Search for the cell housing the specified text and yield its [x, y] center coordinate. 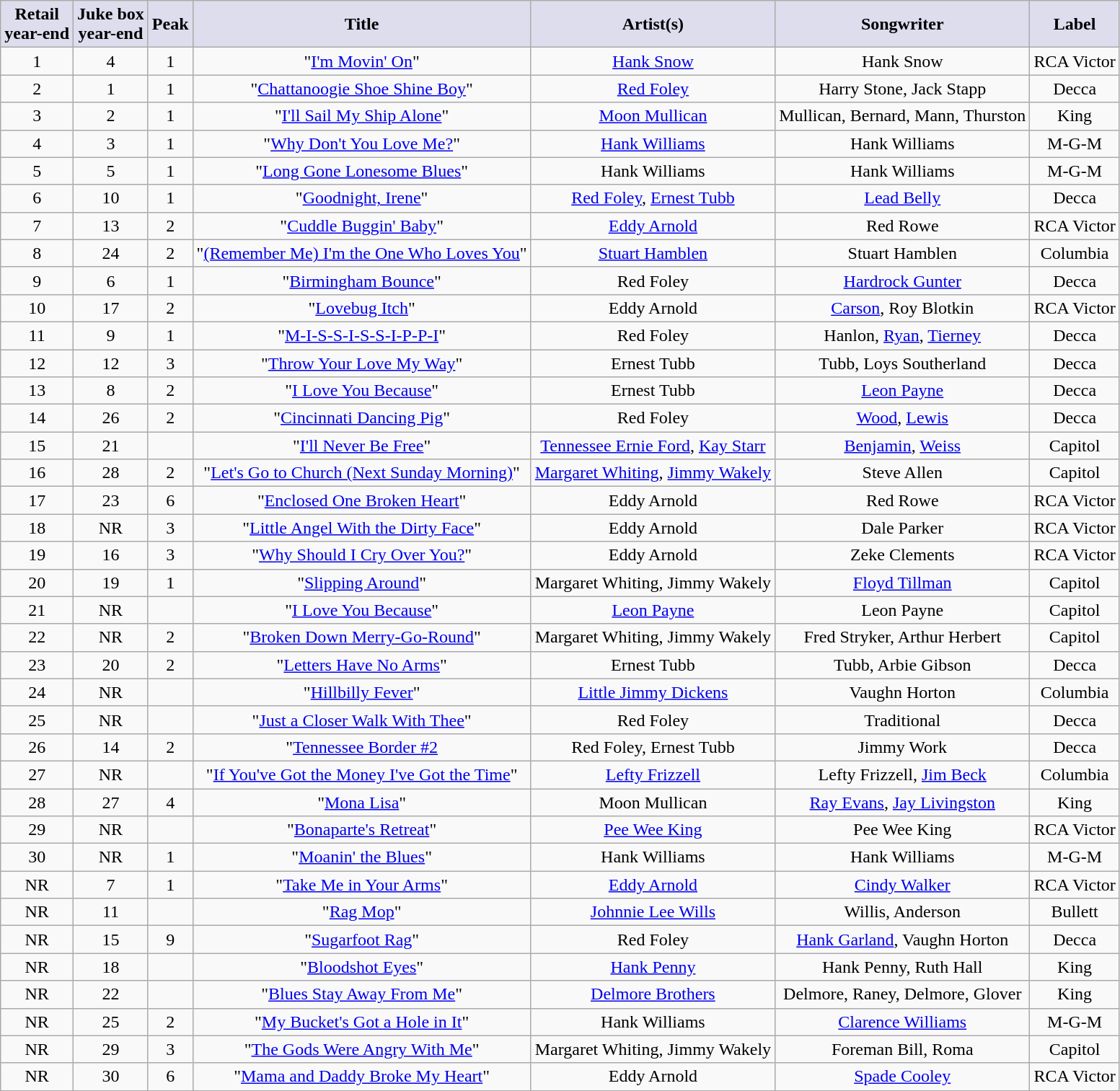
"Sugarfoot Rag" [362, 940]
Mullican, Bernard, Mann, Thurston [903, 116]
"Mama and Daddy Broke My Heart" [362, 1077]
"Long Gone Lonesome Blues" [362, 171]
"Letters Have No Arms" [362, 665]
Fred Stryker, Arthur Herbert [903, 637]
Harry Stone, Jack Stapp [903, 89]
"Little Angel With the Dirty Face" [362, 528]
Lefty Frizzell, Jim Beck [903, 774]
"Slipping Around" [362, 583]
Dale Parker [903, 528]
Hank Penny [653, 967]
Willis, Anderson [903, 912]
"Take Me in Your Arms" [362, 885]
Hank Garland, Vaughn Horton [903, 940]
"Bloodshot Eyes" [362, 967]
"(Remember Me) I'm the One Who Loves You" [362, 253]
"Tennessee Border #2 [362, 747]
"Why Should I Cry Over You?" [362, 555]
Traditional [903, 720]
Tennessee Ernie Ford, Kay Starr [653, 446]
Hank Penny, Ruth Hall [903, 967]
Bullett [1075, 912]
Lead Belly [903, 198]
"M-I-S-S-I-S-S-I-P-P-I" [362, 335]
Songwriter [903, 25]
Jimmy Work [903, 747]
"My Bucket's Got a Hole in It" [362, 1022]
Title [362, 25]
Delmore Brothers [653, 994]
"Hillbilly Fever" [362, 692]
Juke boxyear-end [111, 25]
Tubb, Loys Southerland [903, 363]
Wood, Lewis [903, 418]
"Chattanoogie Shoe Shine Boy" [362, 89]
"I'll Never Be Free" [362, 446]
"I'm Movin' On" [362, 61]
Benjamin, Weiss [903, 446]
Delmore, Raney, Delmore, Glover [903, 994]
"Why Don't You Love Me?" [362, 143]
Peak [170, 25]
Floyd Tillman [903, 583]
"Cincinnati Dancing Pig" [362, 418]
Vaughn Horton [903, 692]
Retailyear-end [38, 25]
Hanlon, Ryan, Tierney [903, 335]
"Moanin' the Blues" [362, 857]
Artist(s) [653, 25]
"Let's Go to Church (Next Sunday Morning)" [362, 473]
Clarence Williams [903, 1022]
"I'll Sail My Ship Alone" [362, 116]
"Bonaparte's Retreat" [362, 830]
Label [1075, 25]
Carson, Roy Blotkin [903, 308]
"Cuddle Buggin' Baby" [362, 226]
Foreman Bill, Roma [903, 1049]
Lefty Frizzell [653, 774]
"Just a Closer Walk With Thee" [362, 720]
"If You've Got the Money I've Got the Time" [362, 774]
"The Gods Were Angry With Me" [362, 1049]
"Broken Down Merry-Go-Round" [362, 637]
Tubb, Arbie Gibson [903, 665]
Steve Allen [903, 473]
"Rag Mop" [362, 912]
Johnnie Lee Wills [653, 912]
Little Jimmy Dickens [653, 692]
Ray Evans, Jay Livingston [903, 803]
Spade Cooley [903, 1077]
"Goodnight, Irene" [362, 198]
"Enclosed One Broken Heart" [362, 500]
"Lovebug Itch" [362, 308]
Hardrock Gunter [903, 281]
"Throw Your Love My Way" [362, 363]
Cindy Walker [903, 885]
"Birmingham Bounce" [362, 281]
"Mona Lisa" [362, 803]
Zeke Clements [903, 555]
"Blues Stay Away From Me" [362, 994]
